From the cell containing the given text, extract its center point as [x, y] coordinate. 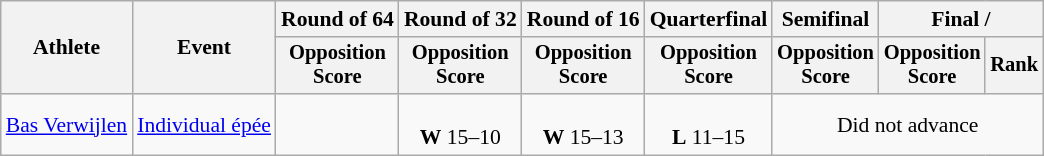
L 11–15 [709, 124]
Athlete [66, 48]
W 15–13 [584, 124]
Semifinal [826, 19]
Final / [961, 19]
Round of 64 [338, 19]
W 15–10 [460, 124]
Individual épée [204, 124]
Event [204, 48]
Rank [1014, 66]
Quarterfinal [709, 19]
Bas Verwijlen [66, 124]
Round of 16 [584, 19]
Did not advance [908, 124]
Round of 32 [460, 19]
